For the text-containing cell, return its midpoint in [x, y] coordinate format. 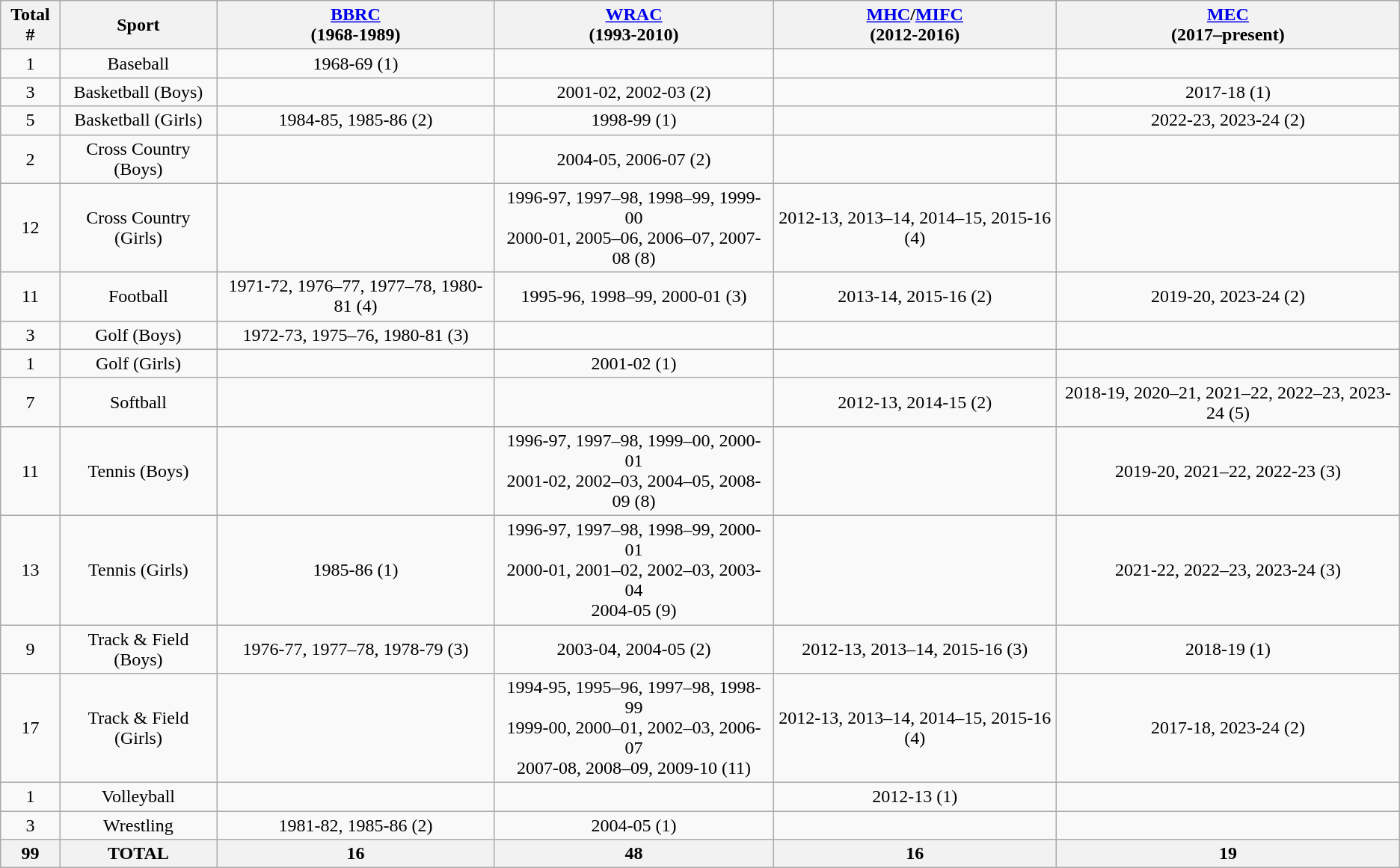
Football [138, 296]
48 [634, 854]
1994-95, 1995–96, 1997–98, 1998-991999-00, 2000–01, 2002–03, 2006-072007-08, 2008–09, 2009-10 (11) [634, 728]
1984-85, 1985-86 (2) [356, 120]
5 [31, 120]
2001-02, 2002-03 (2) [634, 92]
Tennis (Girls) [138, 570]
Wrestling [138, 825]
Cross Country (Boys) [138, 158]
WRAC(1993-2010) [634, 25]
2012-13, 2014-15 (2) [915, 402]
1985-86 (1) [356, 570]
2001-02 (1) [634, 363]
99 [31, 854]
1996-97, 1997–98, 1998–99, 2000-012000-01, 2001–02, 2002–03, 2003-042004-05 (9) [634, 570]
Tennis (Boys) [138, 471]
1968-69 (1) [356, 64]
2013-14, 2015-16 (2) [915, 296]
Softball [138, 402]
1996-97, 1997–98, 1999–00, 2000-012001-02, 2002–03, 2004–05, 2008-09 (8) [634, 471]
1972-73, 1975–76, 1980-81 (3) [356, 335]
1981-82, 1985-86 (2) [356, 825]
17 [31, 728]
TOTAL [138, 854]
1976-77, 1977–78, 1978-79 (3) [356, 649]
2019-20, 2021–22, 2022-23 (3) [1228, 471]
1998-99 (1) [634, 120]
2018-19, 2020–21, 2021–22, 2022–23, 2023-24 (5) [1228, 402]
7 [31, 402]
Basketball (Boys) [138, 92]
19 [1228, 854]
Basketball (Girls) [138, 120]
12 [31, 227]
2012-13, 2013–14, 2015-16 (3) [915, 649]
1971-72, 1976–77, 1977–78, 1980-81 (4) [356, 296]
2004-05 (1) [634, 825]
1996-97, 1997–98, 1998–99, 1999-002000-01, 2005–06, 2006–07, 2007-08 (8) [634, 227]
2017-18, 2023-24 (2) [1228, 728]
Track & Field (Girls) [138, 728]
2 [31, 158]
2018-19 (1) [1228, 649]
13 [31, 570]
2017-18 (1) [1228, 92]
MEC(2017–present) [1228, 25]
Baseball [138, 64]
Track & Field (Boys) [138, 649]
2021-22, 2022–23, 2023-24 (3) [1228, 570]
BBRC(1968-1989) [356, 25]
2012-13 (1) [915, 797]
Sport [138, 25]
MHC/MIFC(2012-2016) [915, 25]
2004-05, 2006-07 (2) [634, 158]
2022-23, 2023-24 (2) [1228, 120]
2019-20, 2023-24 (2) [1228, 296]
9 [31, 649]
Volleyball [138, 797]
Golf (Girls) [138, 363]
2003-04, 2004-05 (2) [634, 649]
Golf (Boys) [138, 335]
Cross Country (Girls) [138, 227]
1995-96, 1998–99, 2000-01 (3) [634, 296]
Total # [31, 25]
